Output the [X, Y] coordinate of the center of the cell containing the given text.  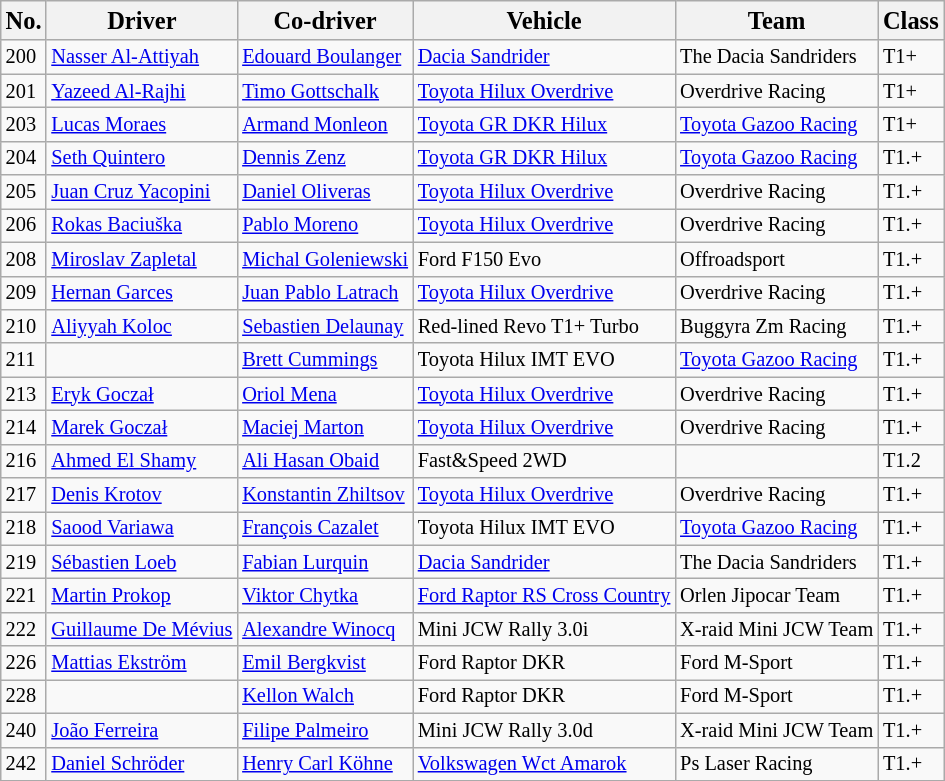
Fabian Lurquin [325, 562]
Co-driver [325, 20]
Mini JCW Rally 3.0d [544, 730]
João Ferreira [142, 730]
Dennis Zenz [325, 158]
Mini JCW Rally 3.0i [544, 629]
Juan Pablo Latrach [325, 293]
Oriol Mena [325, 394]
Buggyra Zm Racing [776, 326]
Juan Cruz Yacopini [142, 192]
Kellon Walch [325, 696]
Armand Monleon [325, 124]
Eryk Goczał [142, 394]
Daniel Oliveras [325, 192]
206 [24, 225]
Team [776, 20]
Ali Hasan Obaid [325, 461]
T1.2 [910, 461]
228 [24, 696]
Henry Carl Köhne [325, 764]
213 [24, 394]
Marek Goczał [142, 427]
Michal Goleniewski [325, 259]
205 [24, 192]
208 [24, 259]
210 [24, 326]
214 [24, 427]
240 [24, 730]
Brett Cummings [325, 360]
211 [24, 360]
Pablo Moreno [325, 225]
203 [24, 124]
222 [24, 629]
Viktor Chytka [325, 595]
Orlen Jipocar Team [776, 595]
Aliyyah Koloc [142, 326]
Ahmed El Shamy [142, 461]
Driver [142, 20]
Ford F150 Evo [544, 259]
Filipe Palmeiro [325, 730]
218 [24, 528]
François Cazalet [325, 528]
Miroslav Zapletal [142, 259]
Lucas Moraes [142, 124]
209 [24, 293]
Hernan Garces [142, 293]
Rokas Baciuška [142, 225]
Martin Prokop [142, 595]
Yazeed Al-Rajhi [142, 91]
226 [24, 663]
Mattias Ekström [142, 663]
219 [24, 562]
Volkswagen Wct Amarok [544, 764]
216 [24, 461]
No. [24, 20]
Ps Laser Racing [776, 764]
217 [24, 495]
Timo Gottschalk [325, 91]
Red-lined Revo T1+ Turbo [544, 326]
Nasser Al-Attiyah [142, 57]
Fast&Speed 2WD [544, 461]
Vehicle [544, 20]
Sébastien Loeb [142, 562]
Ford Raptor RS Cross Country [544, 595]
Class [910, 20]
242 [24, 764]
Seth Quintero [142, 158]
Emil Bergkvist [325, 663]
Daniel Schröder [142, 764]
Saood Variawa [142, 528]
Maciej Marton [325, 427]
200 [24, 57]
Edouard Boulanger [325, 57]
Konstantin Zhiltsov [325, 495]
Denis Krotov [142, 495]
221 [24, 595]
Guillaume De Mévius [142, 629]
201 [24, 91]
Offroadsport [776, 259]
Alexandre Winocq [325, 629]
Sebastien Delaunay [325, 326]
204 [24, 158]
